Scan for the cell matching the given text and deliver its (x, y) coordinate at center. 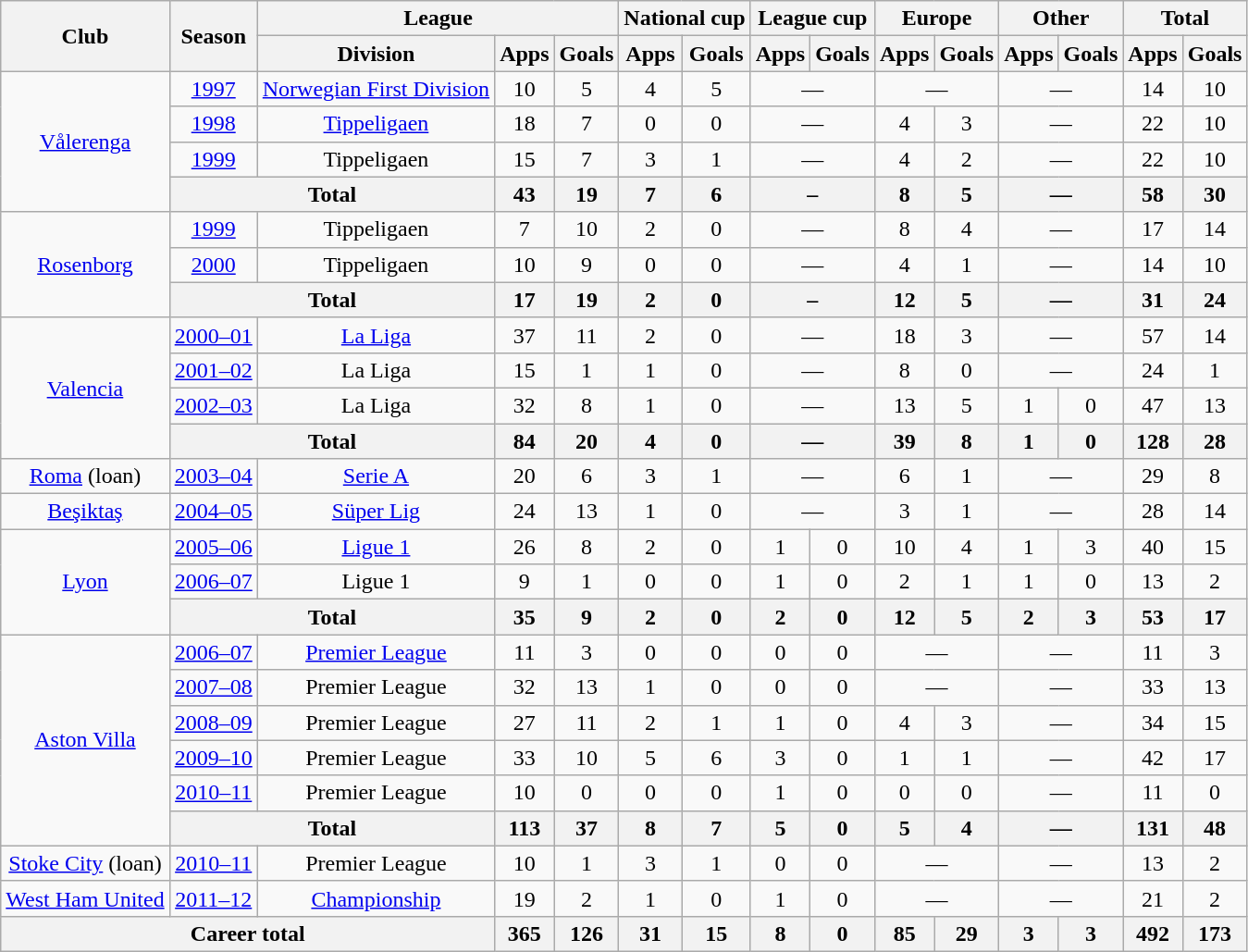
Season (213, 36)
2004–05 (213, 512)
58 (1153, 194)
2000 (213, 265)
35 (525, 617)
Rosenborg (85, 265)
84 (525, 441)
Vålerenga (85, 142)
53 (1153, 617)
League cup (812, 19)
131 (1153, 828)
Stoke City (loan) (85, 863)
1997 (213, 89)
2009–10 (213, 758)
Norwegian First Division (376, 89)
57 (1153, 335)
Valencia (85, 388)
2001–02 (213, 370)
2011–12 (213, 898)
1998 (213, 124)
128 (1153, 441)
2002–03 (213, 405)
27 (525, 723)
126 (587, 933)
Lyon (85, 582)
2007–08 (213, 687)
39 (904, 441)
Europe (936, 19)
173 (1215, 933)
Division (376, 54)
21 (1153, 898)
National cup (685, 19)
Other (1061, 19)
492 (1153, 933)
47 (1153, 405)
Süper Lig (376, 512)
85 (904, 933)
42 (1153, 758)
2008–09 (213, 723)
2000–01 (213, 335)
2003–04 (213, 476)
113 (525, 828)
League (439, 19)
Aston Villa (85, 740)
West Ham United (85, 898)
Championship (376, 898)
26 (525, 547)
48 (1215, 828)
Club (85, 36)
2005–06 (213, 547)
Beşiktaş (85, 512)
365 (525, 933)
Career total (248, 933)
Serie A (376, 476)
40 (1153, 547)
34 (1153, 723)
Roma (loan) (85, 476)
30 (1215, 194)
43 (525, 194)
